Output the (x, y) coordinate of the center of the cell containing the given text.  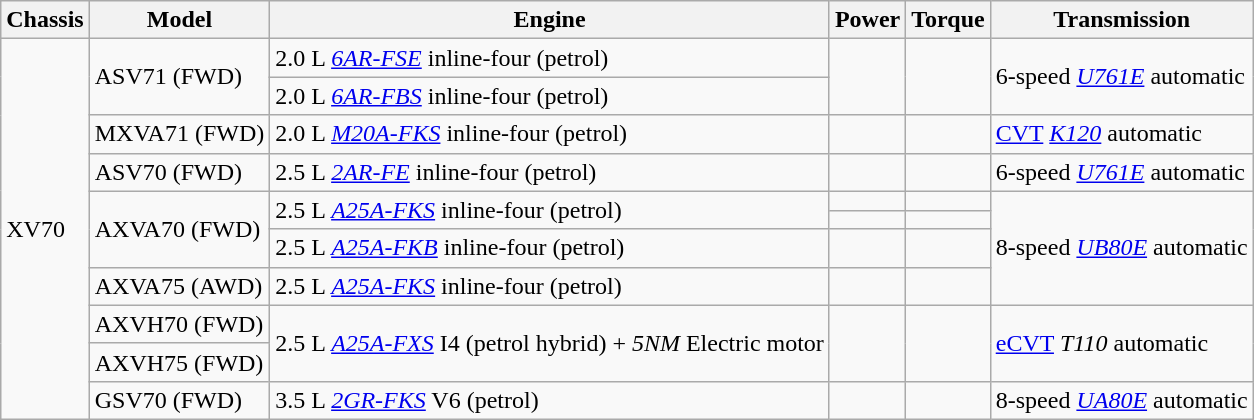
8-speed UB80E automatic (1122, 248)
Chassis (45, 20)
Engine (550, 20)
2.0 L 6AR-FSE inline-four (petrol) (550, 58)
MXVA71 (FWD) (180, 134)
8-speed UA80E automatic (1122, 400)
ASV71 (FWD) (180, 77)
2.0 L M20A-FKS inline-four (petrol) (550, 134)
AXVA70 (FWD) (180, 229)
XV70 (45, 230)
2.0 L 6AR-FBS inline-four (petrol) (550, 96)
AXVH70 (FWD) (180, 324)
AXVH75 (FWD) (180, 362)
3.5 L 2GR-FKS V6 (petrol) (550, 400)
Transmission (1122, 20)
2.5 L A25A-FXS I4 (petrol hybrid) + 5NM Electric motor (550, 343)
GSV70 (FWD) (180, 400)
ASV70 (FWD) (180, 172)
AXVA75 (AWD) (180, 286)
CVT K120 automatic (1122, 134)
2.5 L 2AR-FE inline-four (petrol) (550, 172)
Torque (948, 20)
Power (867, 20)
eCVT T110 automatic (1122, 343)
2.5 L A25A-FKB inline-four (petrol) (550, 248)
Model (180, 20)
